Capture the cell that displays the provided text and extract its (x, y) central coordinate. 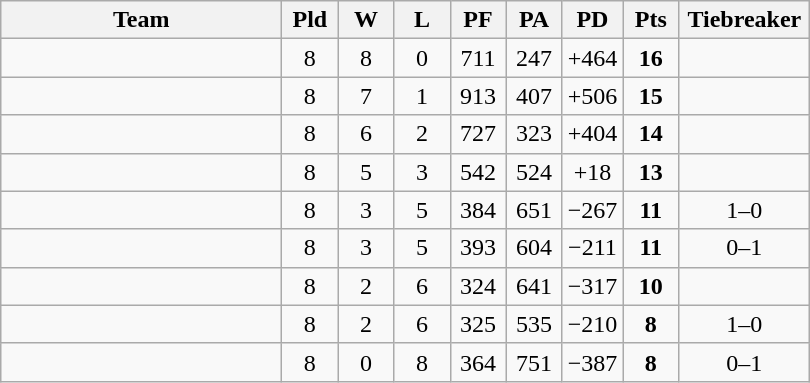
15 (651, 96)
323 (534, 134)
727 (478, 134)
542 (478, 172)
PD (592, 20)
324 (478, 286)
Pts (651, 20)
751 (534, 362)
364 (478, 362)
651 (534, 210)
−267 (592, 210)
L (422, 20)
604 (534, 248)
535 (534, 324)
10 (651, 286)
−211 (592, 248)
913 (478, 96)
14 (651, 134)
13 (651, 172)
Tiebreaker (744, 20)
−387 (592, 362)
641 (534, 286)
+506 (592, 96)
384 (478, 210)
407 (534, 96)
PF (478, 20)
−210 (592, 324)
393 (478, 248)
247 (534, 58)
Team (142, 20)
711 (478, 58)
−317 (592, 286)
PA (534, 20)
Pld (310, 20)
325 (478, 324)
1 (422, 96)
+404 (592, 134)
16 (651, 58)
+464 (592, 58)
+18 (592, 172)
7 (366, 96)
W (366, 20)
524 (534, 172)
